Scan for the cell matching the given text and deliver its (x, y) coordinate at center. 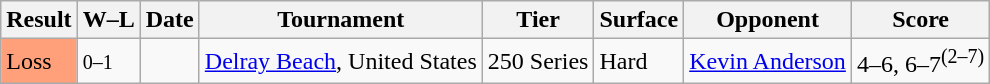
Tier (538, 20)
Surface (639, 20)
Date (170, 20)
Loss (39, 62)
W–L (108, 20)
250 Series (538, 62)
Delray Beach, United States (340, 62)
Hard (639, 62)
4–6, 6–7(2–7) (920, 62)
Tournament (340, 20)
Score (920, 20)
0–1 (108, 62)
Opponent (768, 20)
Result (39, 20)
Kevin Anderson (768, 62)
